Extract the (x, y) coordinate from the center of the cell holding the provided text.  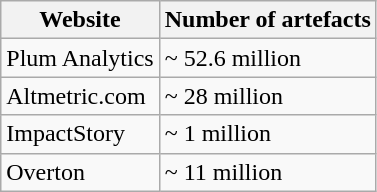
Number of artefacts (268, 20)
Website (80, 20)
~ 1 million (268, 134)
~ 28 million (268, 96)
Altmetric.com (80, 96)
Overton (80, 172)
~ 11 million (268, 172)
Plum Analytics (80, 58)
ImpactStory (80, 134)
~ 52.6 million (268, 58)
